For the text-containing cell, return its midpoint in (X, Y) coordinate format. 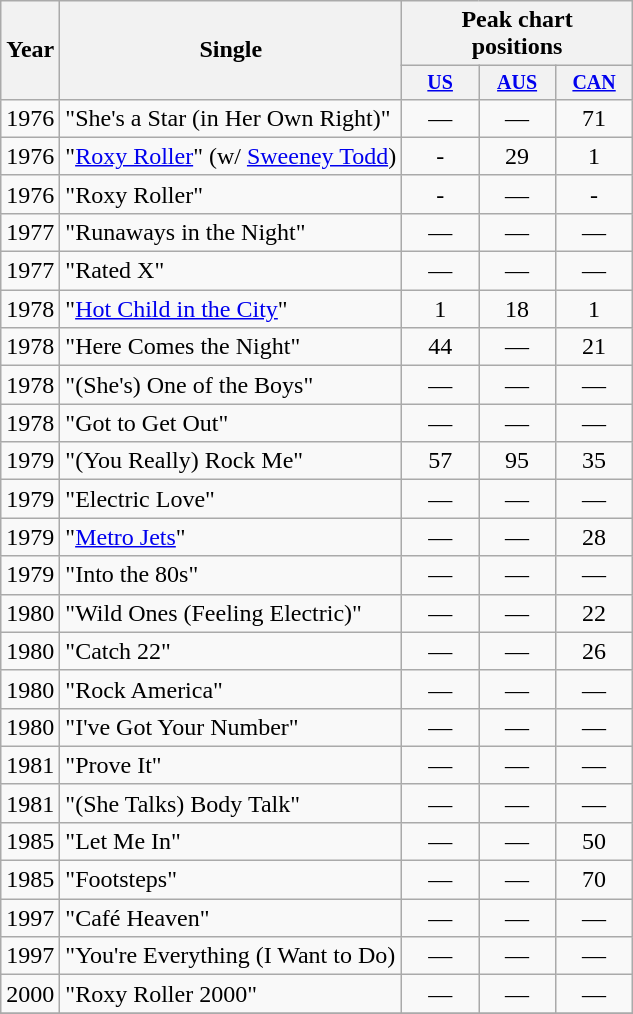
"(You Really) Rock Me" (231, 461)
Peak chartpositions (518, 34)
"Footsteps" (231, 880)
"Metro Jets" (231, 537)
70 (594, 880)
"You're Everything (I Want to Do) (231, 956)
CAN (594, 82)
"Here Comes the Night" (231, 347)
"Café Heaven" (231, 918)
"Rock America" (231, 689)
"Got to Get Out" (231, 423)
"(She's) One of the Boys" (231, 385)
Single (231, 50)
"Roxy Roller 2000" (231, 994)
95 (518, 461)
"Hot Child in the City" (231, 309)
21 (594, 347)
"Runaways in the Night" (231, 232)
28 (594, 537)
18 (518, 309)
2000 (30, 994)
"Roxy Roller" (w/ Sweeney Todd) (231, 156)
22 (594, 613)
"Prove It" (231, 765)
"Let Me In" (231, 841)
"Roxy Roller" (231, 194)
US (440, 82)
44 (440, 347)
"Catch 22" (231, 651)
35 (594, 461)
57 (440, 461)
"(She Talks) Body Talk" (231, 803)
"Electric Love" (231, 499)
26 (594, 651)
"Wild Ones (Feeling Electric)" (231, 613)
AUS (518, 82)
"Rated X" (231, 271)
"She's a Star (in Her Own Right)" (231, 118)
Year (30, 50)
29 (518, 156)
71 (594, 118)
"I've Got Your Number" (231, 727)
"Into the 80s" (231, 575)
50 (594, 841)
